Locate the cell with the specified text and output its (x, y) center coordinate. 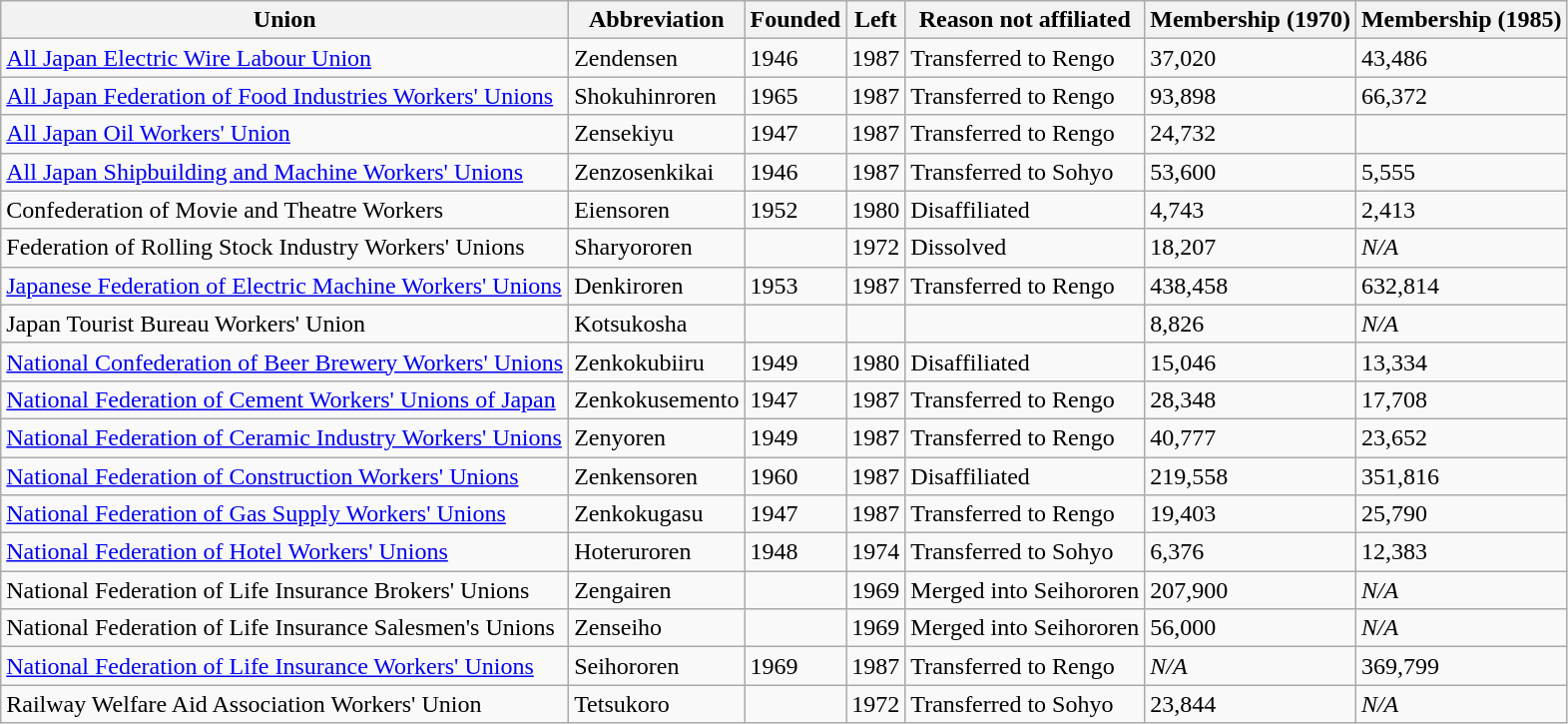
Zenyoren (657, 437)
Zenkensoren (657, 476)
Confederation of Movie and Theatre Workers (285, 210)
1948 (795, 552)
National Federation of Cement Workers' Unions of Japan (285, 399)
1953 (795, 286)
Zenkokubiiru (657, 362)
5,555 (1461, 172)
Hoteruroren (657, 552)
National Federation of Life Insurance Workers' Unions (285, 666)
National Federation of Gas Supply Workers' Unions (285, 514)
43,486 (1461, 58)
438,458 (1251, 286)
15,046 (1251, 362)
2,413 (1461, 210)
Dissolved (1025, 248)
18,207 (1251, 248)
37,020 (1251, 58)
Membership (1970) (1251, 20)
4,743 (1251, 210)
1974 (876, 552)
1965 (795, 96)
All Japan Electric Wire Labour Union (285, 58)
53,600 (1251, 172)
8,826 (1251, 324)
66,372 (1461, 96)
56,000 (1251, 628)
Japan Tourist Bureau Workers' Union (285, 324)
24,732 (1251, 134)
National Federation of Hotel Workers' Unions (285, 552)
28,348 (1251, 399)
Kotsukosha (657, 324)
19,403 (1251, 514)
Zensekiyu (657, 134)
Left (876, 20)
351,816 (1461, 476)
17,708 (1461, 399)
Zendensen (657, 58)
Tetsukoro (657, 704)
Membership (1985) (1461, 20)
Zenseiho (657, 628)
6,376 (1251, 552)
Reason not affiliated (1025, 20)
25,790 (1461, 514)
632,814 (1461, 286)
National Federation of Life Insurance Salesmen's Unions (285, 628)
Abbreviation (657, 20)
1952 (795, 210)
National Federation of Construction Workers' Unions (285, 476)
1960 (795, 476)
13,334 (1461, 362)
40,777 (1251, 437)
Shokuhinroren (657, 96)
Railway Welfare Aid Association Workers' Union (285, 704)
369,799 (1461, 666)
Japanese Federation of Electric Machine Workers' Unions (285, 286)
Union (285, 20)
219,558 (1251, 476)
23,844 (1251, 704)
Zenkokusemento (657, 399)
12,383 (1461, 552)
Zenzosenkikai (657, 172)
23,652 (1461, 437)
93,898 (1251, 96)
National Confederation of Beer Brewery Workers' Unions (285, 362)
207,900 (1251, 590)
Federation of Rolling Stock Industry Workers' Unions (285, 248)
Sharyororen (657, 248)
Eiensoren (657, 210)
Seihororen (657, 666)
All Japan Oil Workers' Union (285, 134)
Zenkokugasu (657, 514)
National Federation of Life Insurance Brokers' Unions (285, 590)
All Japan Federation of Food Industries Workers' Unions (285, 96)
Denkiroren (657, 286)
Zengairen (657, 590)
All Japan Shipbuilding and Machine Workers' Unions (285, 172)
National Federation of Ceramic Industry Workers' Unions (285, 437)
Founded (795, 20)
